Provide the [x, y] coordinate of the cell's center where the given text is located.  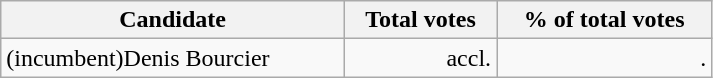
Candidate [173, 20]
(incumbent)Denis Bourcier [173, 58]
. [604, 58]
accl. [420, 58]
Total votes [420, 20]
% of total votes [604, 20]
